Output the [x, y] coordinate of the center of the cell containing the given text.  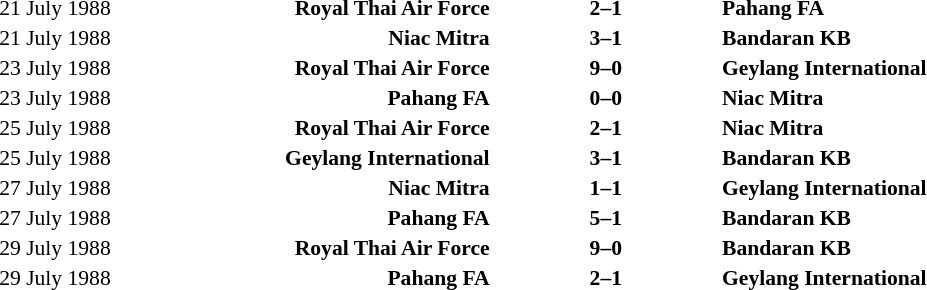
2–1 [606, 128]
0–0 [606, 98]
1–1 [606, 188]
5–1 [606, 218]
Geylang International [302, 158]
